From the cell containing the given text, extract its center point as (X, Y) coordinate. 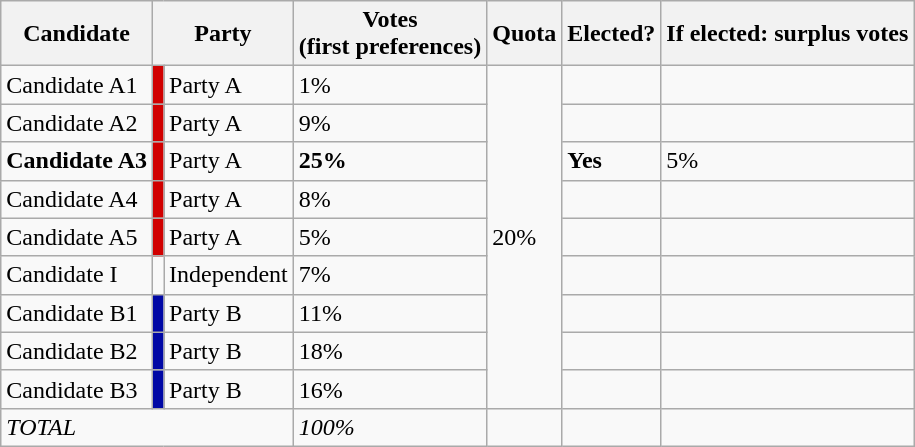
18% (390, 351)
Candidate B2 (77, 351)
Elected? (612, 34)
TOTAL (147, 427)
Candidate A1 (77, 85)
Candidate A2 (77, 123)
Candidate B1 (77, 313)
Candidate I (77, 275)
Candidate (77, 34)
Party (224, 34)
If elected: surplus votes (788, 34)
Candidate A4 (77, 199)
Votes(first preferences) (390, 34)
25% (390, 161)
16% (390, 389)
Candidate A3 (77, 161)
7% (390, 275)
Candidate A5 (77, 237)
Quota (524, 34)
Candidate B3 (77, 389)
11% (390, 313)
Independent (229, 275)
Yes (612, 161)
1% (390, 85)
9% (390, 123)
100% (390, 427)
8% (390, 199)
20% (524, 238)
